Output the (X, Y) coordinate of the center of the cell containing the given text.  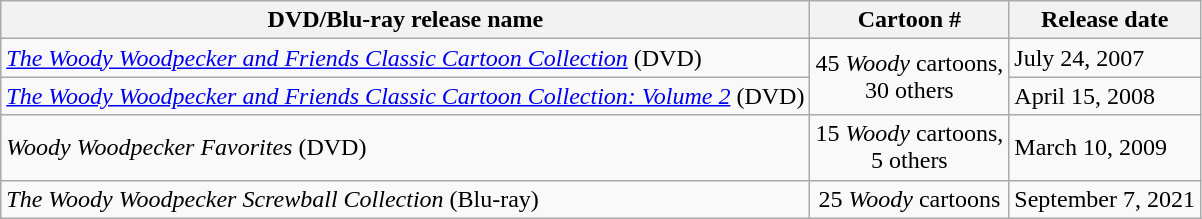
Woody Woodpecker Favorites (DVD) (406, 148)
Cartoon # (910, 20)
The Woody Woodpecker and Friends Classic Cartoon Collection: Volume 2 (DVD) (406, 96)
Release date (1105, 20)
DVD/Blu-ray release name (406, 20)
The Woody Woodpecker and Friends Classic Cartoon Collection (DVD) (406, 58)
15 Woody cartoons, 5 others (910, 148)
March 10, 2009 (1105, 148)
April 15, 2008 (1105, 96)
July 24, 2007 (1105, 58)
25 Woody cartoons (910, 199)
September 7, 2021 (1105, 199)
The Woody Woodpecker Screwball Collection (Blu-ray) (406, 199)
45 Woody cartoons, 30 others (910, 77)
